Search for the cell housing the specified text and yield its (X, Y) center coordinate. 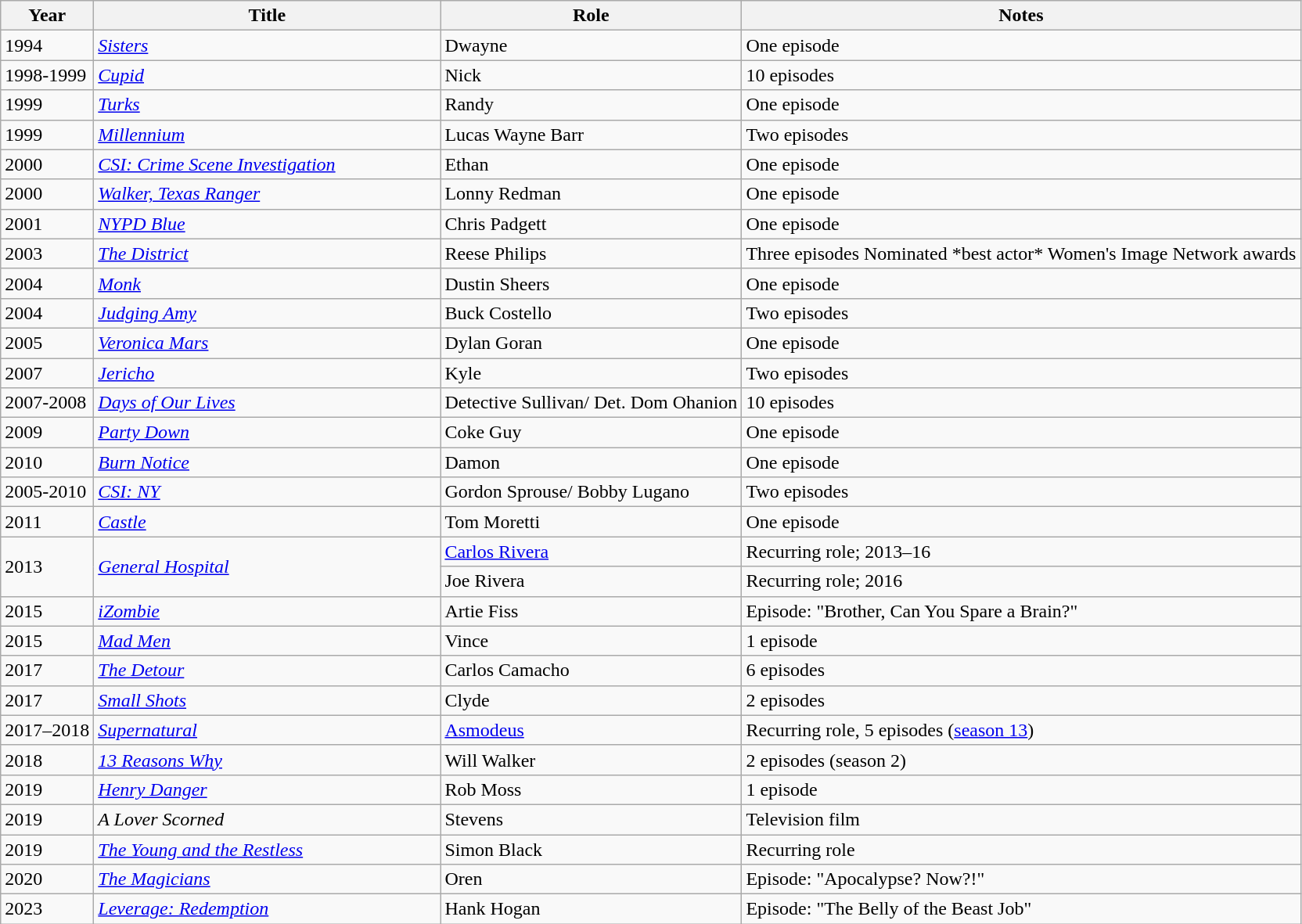
Carlos Camacho (592, 671)
CSI: NY (268, 492)
Judging Amy (268, 313)
2010 (47, 462)
Dustin Sheers (592, 283)
Cupid (268, 75)
Episode: "Brother, Can You Spare a Brain?" (1021, 611)
NYPD Blue (268, 224)
Tom Moretti (592, 522)
13 Reasons Why (268, 760)
Artie Fiss (592, 611)
Small Shots (268, 700)
Coke Guy (592, 433)
The Detour (268, 671)
A Lover Scorned (268, 819)
Notes (1021, 16)
2020 (47, 879)
2023 (47, 909)
2 episodes (1021, 700)
Mad Men (268, 641)
2003 (47, 253)
2 episodes (season 2) (1021, 760)
Episode: "The Belly of the Beast Job" (1021, 909)
Recurring role, 5 episodes (season 13) (1021, 730)
Clyde (592, 700)
Recurring role; 2013–16 (1021, 552)
iZombie (268, 611)
Rob Moss (592, 789)
Sisters (268, 45)
Will Walker (592, 760)
Walker, Texas Ranger (268, 194)
1994 (47, 45)
Veronica Mars (268, 343)
Lucas Wayne Barr (592, 135)
Chris Padgett (592, 224)
Vince (592, 641)
Role (592, 16)
2005-2010 (47, 492)
Oren (592, 879)
2009 (47, 433)
Television film (1021, 819)
Millennium (268, 135)
2018 (47, 760)
CSI: Crime Scene Investigation (268, 164)
Party Down (268, 433)
Dylan Goran (592, 343)
Gordon Sprouse/ Bobby Lugano (592, 492)
2007-2008 (47, 403)
Lonny Redman (592, 194)
Days of Our Lives (268, 403)
Monk (268, 283)
2007 (47, 373)
Hank Hogan (592, 909)
Reese Philips (592, 253)
Burn Notice (268, 462)
The District (268, 253)
Recurring role; 2016 (1021, 581)
Dwayne (592, 45)
Buck Costello (592, 313)
Carlos Rivera (592, 552)
Kyle (592, 373)
2001 (47, 224)
Nick (592, 75)
Year (47, 16)
Damon (592, 462)
2011 (47, 522)
Joe Rivera (592, 581)
Three episodes Nominated *best actor* Women's Image Network awards (1021, 253)
2005 (47, 343)
Leverage: Redemption (268, 909)
Randy (592, 105)
Title (268, 16)
2013 (47, 566)
Detective Sullivan/ Det. Dom Ohanion (592, 403)
Henry Danger (268, 789)
Episode: "Apocalypse? Now?!" (1021, 879)
Jericho (268, 373)
Stevens (592, 819)
Recurring role (1021, 849)
2017–2018 (47, 730)
The Young and the Restless (268, 849)
1998-1999 (47, 75)
Ethan (592, 164)
Turks (268, 105)
Simon Black (592, 849)
Castle (268, 522)
Supernatural (268, 730)
The Magicians (268, 879)
6 episodes (1021, 671)
Asmodeus (592, 730)
General Hospital (268, 566)
